From the cell containing the given text, extract its center point as (X, Y) coordinate. 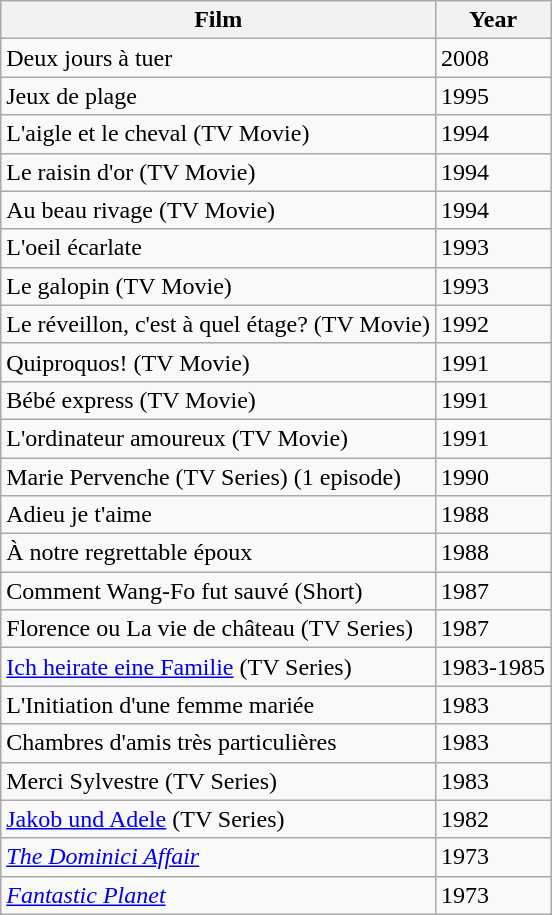
Fantastic Planet (218, 895)
Merci Sylvestre (TV Series) (218, 781)
Jakob und Adele (TV Series) (218, 819)
Le réveillon, c'est à quel étage? (TV Movie) (218, 324)
Florence ou La vie de château (TV Series) (218, 629)
Year (494, 20)
1995 (494, 96)
Le galopin (TV Movie) (218, 286)
2008 (494, 58)
Marie Pervenche (TV Series) (1 episode) (218, 477)
1990 (494, 477)
Bébé express (TV Movie) (218, 400)
À notre regrettable époux (218, 553)
Le raisin d'or (TV Movie) (218, 172)
The Dominici Affair (218, 857)
Quiproquos! (TV Movie) (218, 362)
Au beau rivage (TV Movie) (218, 210)
Jeux de plage (218, 96)
Adieu je t'aime (218, 515)
L'ordinateur amoureux (TV Movie) (218, 438)
L'Initiation d'une femme mariée (218, 705)
Deux jours à tuer (218, 58)
Film (218, 20)
L'oeil écarlate (218, 248)
Chambres d'amis très particulières (218, 743)
1983-1985 (494, 667)
Comment Wang-Fo fut sauvé (Short) (218, 591)
1982 (494, 819)
1992 (494, 324)
Ich heirate eine Familie (TV Series) (218, 667)
L'aigle et le cheval (TV Movie) (218, 134)
